Output the (X, Y) coordinate of the center of the cell containing the given text.  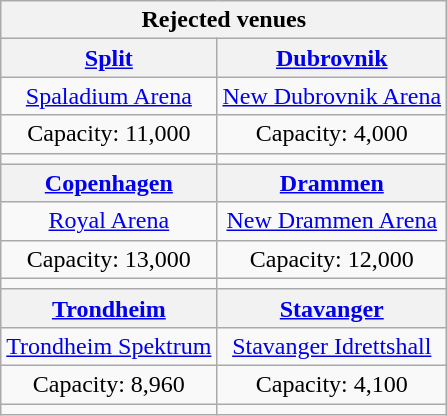
Trondheim Spektrum (109, 346)
Split (109, 58)
Trondheim (109, 308)
Capacity: 12,000 (332, 259)
Capacity: 4,100 (332, 384)
Capacity: 4,000 (332, 134)
Stavanger Idrettshall (332, 346)
New Dubrovnik Arena (332, 96)
Capacity: 11,000 (109, 134)
Spaladium Arena (109, 96)
Copenhagen (109, 183)
Drammen (332, 183)
Stavanger (332, 308)
Rejected venues (224, 20)
Royal Arena (109, 221)
Capacity: 8,960 (109, 384)
Capacity: 13,000 (109, 259)
Dubrovnik (332, 58)
New Drammen Arena (332, 221)
